Scan for the cell matching the given text and deliver its (X, Y) coordinate at center. 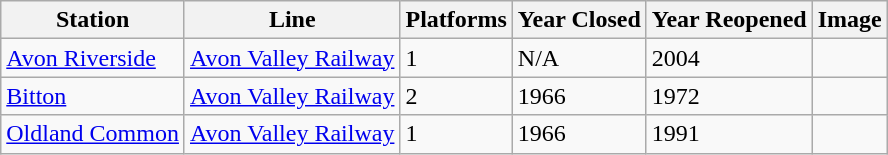
Bitton (93, 96)
1972 (729, 96)
Station (93, 20)
Avon Riverside (93, 58)
2004 (729, 58)
Oldland Common (93, 134)
Platforms (456, 20)
2 (456, 96)
Line (292, 20)
Year Closed (579, 20)
N/A (579, 58)
1991 (729, 134)
Image (850, 20)
Year Reopened (729, 20)
